Pinpoint the cell where the given text exists, returning its [X, Y] midpoint coordinate. 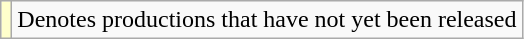
Denotes productions that have not yet been released [267, 20]
